Provide the (x, y) coordinate of the cell's center where the given text is located.  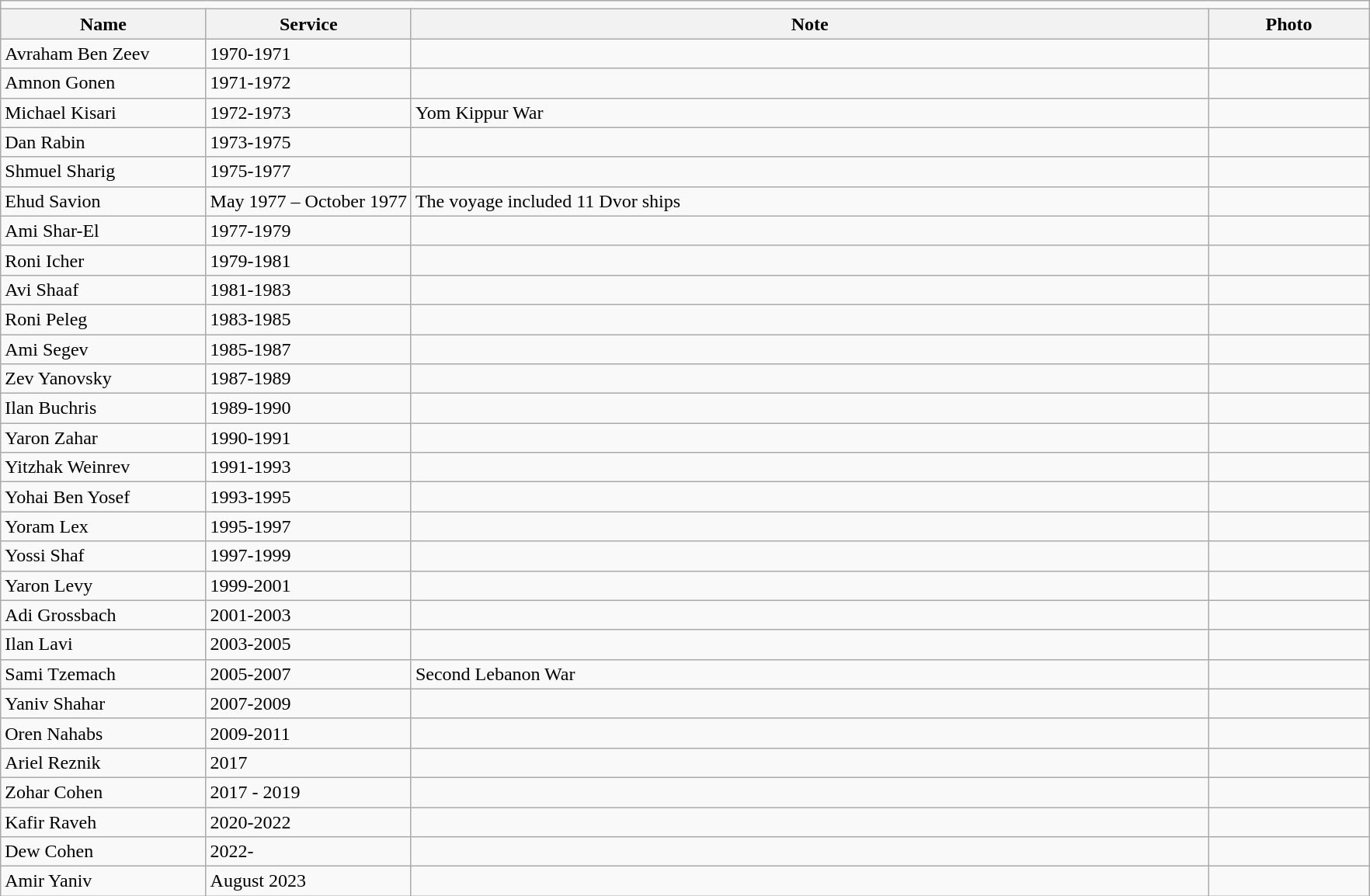
Second Lebanon War (809, 674)
Kafir Raveh (103, 822)
Dan Rabin (103, 142)
2017 (308, 762)
Amnon Gonen (103, 83)
Zev Yanovsky (103, 379)
Avraham Ben Zeev (103, 54)
Michael Kisari (103, 113)
1973-1975 (308, 142)
Dew Cohen (103, 852)
Roni Peleg (103, 319)
2005-2007 (308, 674)
Yaniv Shahar (103, 703)
1997-1999 (308, 556)
Ehud Savion (103, 201)
1977-1979 (308, 231)
August 2023 (308, 881)
Ami Shar-El (103, 231)
Yitzhak Weinrev (103, 467)
Yaron Levy (103, 585)
Shmuel Sharig (103, 172)
2022- (308, 852)
1993-1995 (308, 497)
1979-1981 (308, 260)
Ariel Reznik (103, 762)
May 1977 – October 1977 (308, 201)
1987-1989 (308, 379)
1970-1971 (308, 54)
Sami Tzemach (103, 674)
Avi Shaaf (103, 290)
Yaron Zahar (103, 438)
2009-2011 (308, 733)
Oren Nahabs (103, 733)
Yom Kippur War (809, 113)
2003-2005 (308, 644)
1989-1990 (308, 408)
Ilan Lavi (103, 644)
1975-1977 (308, 172)
1971-1972 (308, 83)
Yoram Lex (103, 526)
2007-2009 (308, 703)
1983-1985 (308, 319)
1995-1997 (308, 526)
Amir Yaniv (103, 881)
Note (809, 24)
Ami Segev (103, 349)
Adi Grossbach (103, 615)
Yossi Shaf (103, 556)
1985-1987 (308, 349)
2017 - 2019 (308, 792)
Ilan Buchris (103, 408)
2001-2003 (308, 615)
Yohai Ben Yosef (103, 497)
The voyage included 11 Dvor ships (809, 201)
1990-1991 (308, 438)
Photo (1289, 24)
2020-2022 (308, 822)
Name (103, 24)
1999-2001 (308, 585)
Roni Icher (103, 260)
1991-1993 (308, 467)
1981-1983 (308, 290)
Service (308, 24)
Zohar Cohen (103, 792)
1972-1973 (308, 113)
